Detect which cell encompasses the target text, then output its [X, Y] center coordinate. 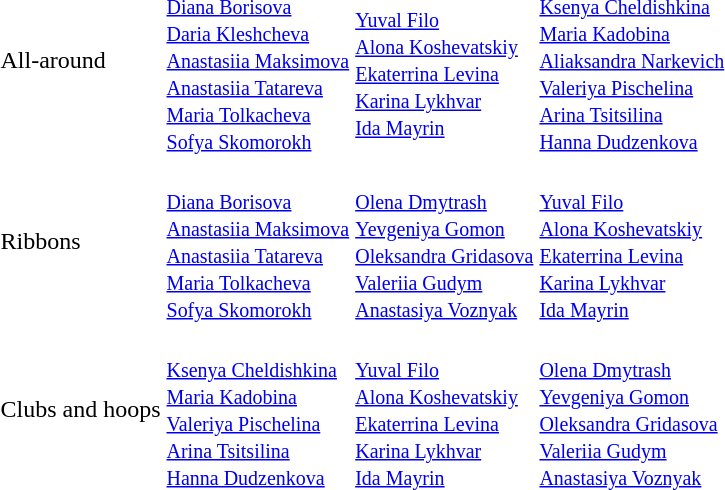
Diana Borisova Anastasiia Maksimova Anastasiia Tatareva Maria Tolkacheva Sofya Skomorokh [258, 242]
Olena Dmytrash Yevgeniya Gomon Oleksandra Gridasova Valeriia Gudym Anastasiya Voznyak [444, 242]
